Extract the [X, Y] coordinate from the center of the cell holding the provided text.  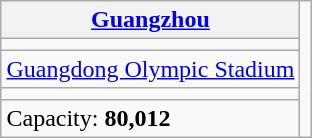
Guangzhou [150, 20]
Capacity: 80,012 [150, 118]
Guangdong Olympic Stadium [150, 69]
